Output the [x, y] coordinate of the center of the cell containing the given text.  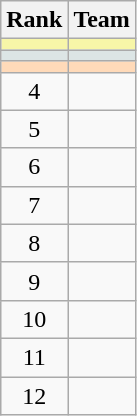
12 [34, 395]
4 [34, 91]
11 [34, 357]
8 [34, 243]
Rank [34, 20]
5 [34, 129]
7 [34, 205]
10 [34, 319]
6 [34, 167]
9 [34, 281]
Team [102, 20]
